Capture the cell that displays the provided text and extract its [X, Y] central coordinate. 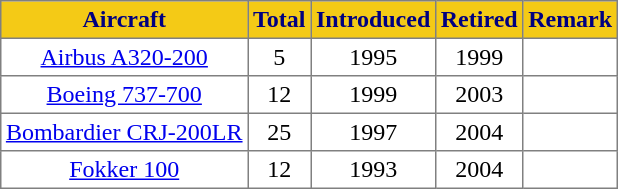
Retired [480, 20]
Introduced [374, 20]
2003 [480, 95]
Bombardier CRJ-200LR [124, 132]
1995 [374, 57]
25 [280, 132]
1993 [374, 170]
5 [280, 57]
Total [280, 20]
1997 [374, 132]
Fokker 100 [124, 170]
Boeing 737-700 [124, 95]
Aircraft [124, 20]
Airbus A320-200 [124, 57]
Remark [570, 20]
